Return (X, Y) of the center of cell containing provided text 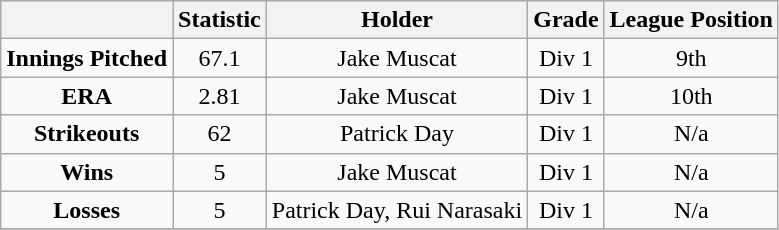
Strikeouts (87, 134)
Grade (566, 20)
Innings Pitched (87, 58)
Holder (396, 20)
67.1 (220, 58)
ERA (87, 96)
62 (220, 134)
9th (691, 58)
Wins (87, 172)
10th (691, 96)
2.81 (220, 96)
Patrick Day (396, 134)
Statistic (220, 20)
Losses (87, 210)
Patrick Day, Rui Narasaki (396, 210)
League Position (691, 20)
